Return the [X, Y] coordinate for the center point of the cell that contains the specified text.  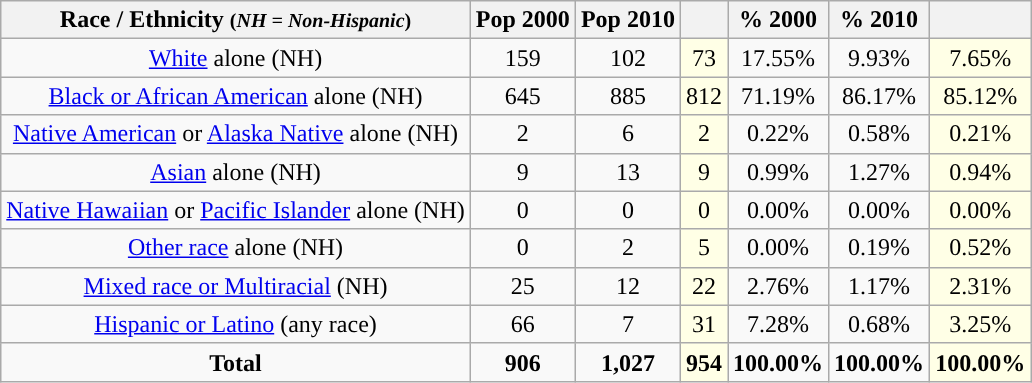
0.19% [880, 248]
Other race alone (NH) [236, 248]
13 [628, 172]
White alone (NH) [236, 58]
Hispanic or Latino (any race) [236, 324]
85.12% [980, 96]
% 2010 [880, 20]
73 [704, 58]
17.55% [778, 58]
5 [704, 248]
Mixed race or Multiracial (NH) [236, 286]
% 2000 [778, 20]
Native Hawaiian or Pacific Islander alone (NH) [236, 210]
1.17% [880, 286]
22 [704, 286]
0.21% [980, 134]
885 [628, 96]
1.27% [880, 172]
7.65% [980, 58]
2.31% [980, 286]
7.28% [778, 324]
2.76% [778, 286]
0.58% [880, 134]
0.52% [980, 248]
645 [522, 96]
86.17% [880, 96]
812 [704, 96]
9.93% [880, 58]
Total [236, 362]
0.94% [980, 172]
66 [522, 324]
Race / Ethnicity (NH = Non-Hispanic) [236, 20]
25 [522, 286]
0.68% [880, 324]
1,027 [628, 362]
12 [628, 286]
31 [704, 324]
159 [522, 58]
Native American or Alaska Native alone (NH) [236, 134]
Pop 2000 [522, 20]
3.25% [980, 324]
954 [704, 362]
71.19% [778, 96]
102 [628, 58]
0.99% [778, 172]
6 [628, 134]
906 [522, 362]
Pop 2010 [628, 20]
Black or African American alone (NH) [236, 96]
7 [628, 324]
0.22% [778, 134]
Asian alone (NH) [236, 172]
